Extract the (X, Y) coordinate from the center of the cell holding the provided text.  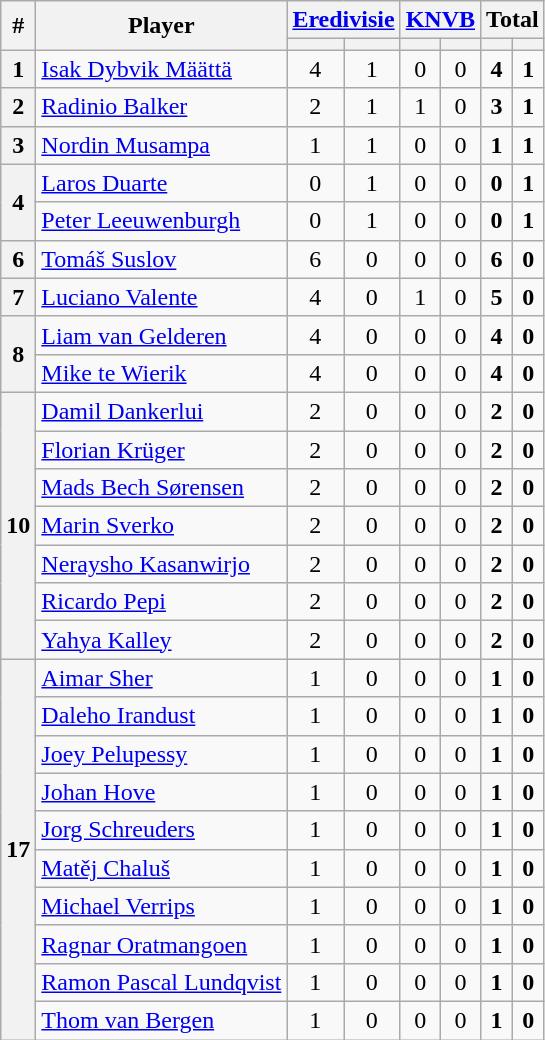
Player (162, 26)
Joey Pelupessy (162, 754)
Mads Bech Sørensen (162, 488)
Isak Dybvik Määttä (162, 69)
Matěj Chaluš (162, 868)
7 (18, 297)
Radinio Balker (162, 107)
Jorg Schreuders (162, 830)
Laros Duarte (162, 183)
Nordin Musampa (162, 145)
Eredivisie (344, 20)
Ricardo Pepi (162, 602)
Neraysho Kasanwirjo (162, 564)
Daleho Irandust (162, 716)
Mike te Wierik (162, 373)
Michael Verrips (162, 906)
# (18, 26)
Johan Hove (162, 792)
Tomáš Suslov (162, 259)
Total (513, 20)
Aimar Sher (162, 678)
8 (18, 354)
Marin Sverko (162, 526)
Damil Dankerlui (162, 411)
5 (497, 297)
KNVB (440, 20)
Peter Leeuwenburgh (162, 221)
Yahya Kalley (162, 640)
17 (18, 850)
Ramon Pascal Lundqvist (162, 982)
Florian Krüger (162, 449)
Thom van Bergen (162, 1020)
Luciano Valente (162, 297)
Ragnar Oratmangoen (162, 944)
Liam van Gelderen (162, 335)
10 (18, 525)
